Detect which cell encompasses the target text, then output its (x, y) center coordinate. 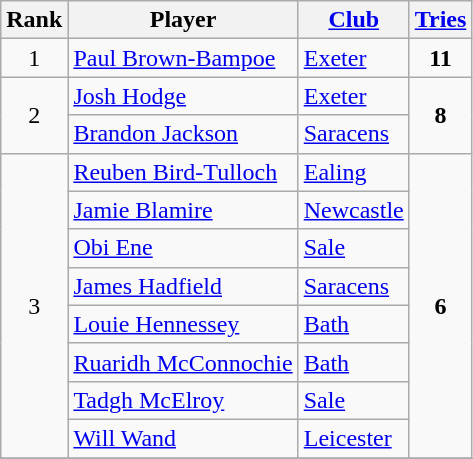
Leicester (354, 438)
2 (34, 115)
Ealing (354, 172)
Player (183, 20)
Tries (440, 20)
Club (354, 20)
1 (34, 58)
Josh Hodge (183, 96)
Brandon Jackson (183, 134)
6 (440, 305)
Rank (34, 20)
Tadgh McElroy (183, 400)
Louie Hennessey (183, 324)
James Hadfield (183, 286)
Ruaridh McConnochie (183, 362)
Newcastle (354, 210)
Obi Ene (183, 248)
Jamie Blamire (183, 210)
Paul Brown-Bampoe (183, 58)
Will Wand (183, 438)
8 (440, 115)
Reuben Bird-Tulloch (183, 172)
11 (440, 58)
3 (34, 305)
